Determine the (X, Y) coordinate at the center of the cell enclosing the given text.  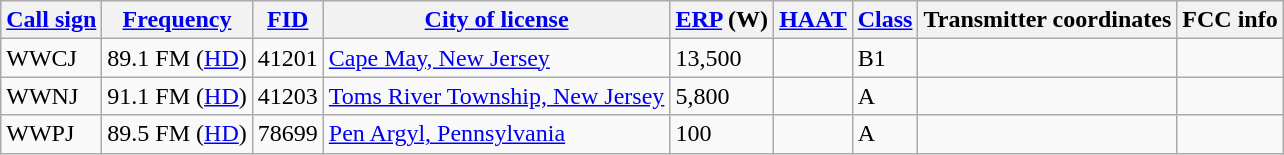
5,800 (722, 96)
Cape May, New Jersey (496, 58)
100 (722, 134)
City of license (496, 20)
Toms River Township, New Jersey (496, 96)
B1 (885, 58)
Transmitter coordinates (1048, 20)
WWCJ (52, 58)
91.1 FM (HD) (177, 96)
89.5 FM (HD) (177, 134)
Pen Argyl, Pennsylvania (496, 134)
41203 (288, 96)
Frequency (177, 20)
FCC info (1230, 20)
WWPJ (52, 134)
78699 (288, 134)
FID (288, 20)
13,500 (722, 58)
WWNJ (52, 96)
Call sign (52, 20)
Class (885, 20)
41201 (288, 58)
89.1 FM (HD) (177, 58)
HAAT (814, 20)
ERP (W) (722, 20)
